Extract the [x, y] coordinate from the center of the cell holding the provided text.  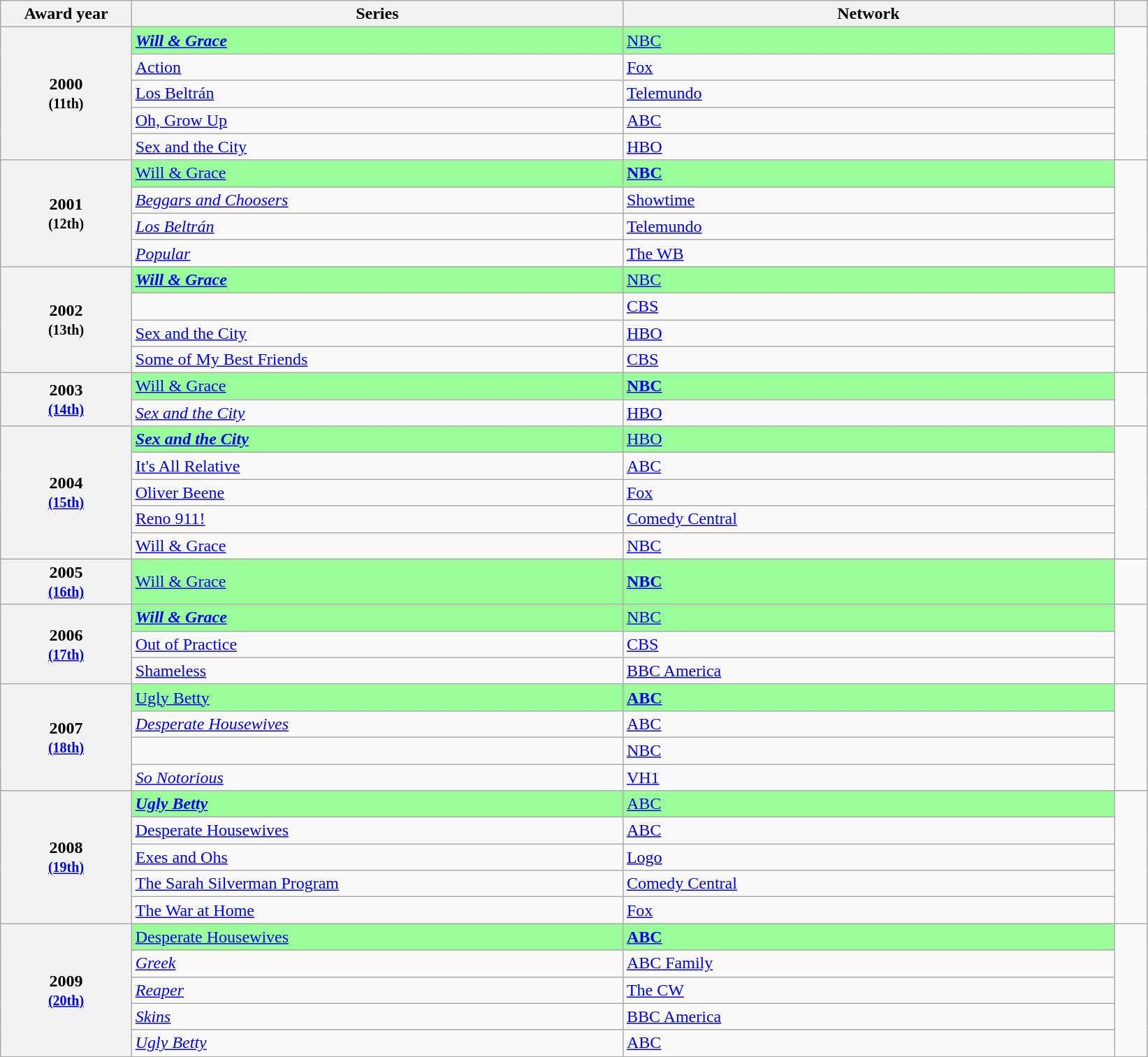
Greek [377, 963]
Out of Practice [377, 644]
Skins [377, 1016]
Popular [377, 253]
2003(14th) [66, 400]
2005(16th) [66, 581]
VH1 [868, 778]
2000(11th) [66, 94]
2006(17th) [66, 644]
Oliver Beene [377, 493]
2009(20th) [66, 990]
The WB [868, 253]
The Sarah Silverman Program [377, 884]
Oh, Grow Up [377, 120]
Exes and Ohs [377, 857]
ABC Family [868, 963]
Action [377, 67]
2004(15th) [66, 493]
Shameless [377, 671]
Reaper [377, 990]
Reno 911! [377, 519]
Showtime [868, 200]
The CW [868, 990]
Network [868, 14]
Beggars and Choosers [377, 200]
The War at Home [377, 910]
So Notorious [377, 778]
Some of My Best Friends [377, 360]
It's All Relative [377, 466]
Series [377, 14]
2007(18th) [66, 737]
2008(19th) [66, 857]
Logo [868, 857]
2001(12th) [66, 213]
2002(13th) [66, 319]
Award year [66, 14]
